Detect which cell encompasses the target text, then output its (X, Y) center coordinate. 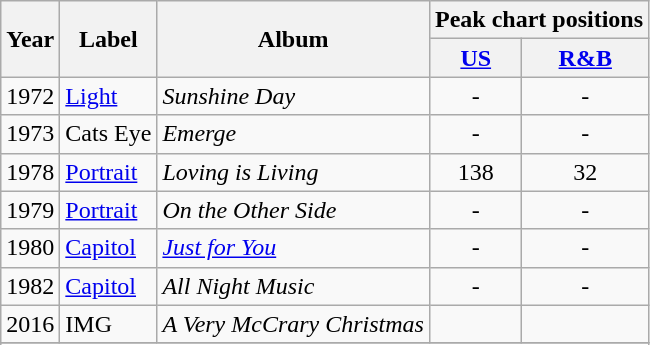
Sunshine Day (294, 96)
A Very McCrary Christmas (294, 324)
Loving is Living (294, 172)
Cats Eye (108, 134)
1982 (30, 286)
Just for You (294, 248)
1979 (30, 210)
32 (586, 172)
US (475, 58)
1973 (30, 134)
Album (294, 39)
138 (475, 172)
All Night Music (294, 286)
2016 (30, 324)
Year (30, 39)
Emerge (294, 134)
1980 (30, 248)
Light (108, 96)
1972 (30, 96)
1978 (30, 172)
On the Other Side (294, 210)
Peak chart positions (538, 20)
Label (108, 39)
IMG (108, 324)
R&B (586, 58)
